Extract the (X, Y) coordinate from the center of the cell holding the provided text.  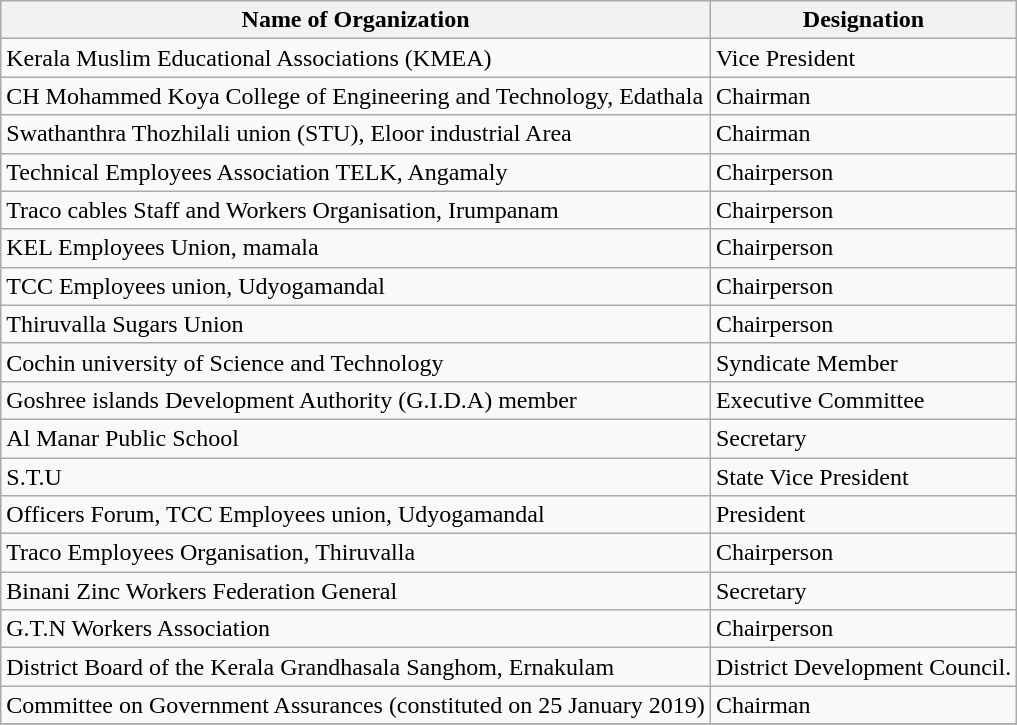
Vice President (863, 58)
Goshree islands Development Authority (G.I.D.A) member (356, 400)
Committee on Government Assurances (constituted on 25 January 2019) (356, 705)
Executive Committee (863, 400)
Al Manar Public School (356, 438)
Kerala Muslim Educational Associations (KMEA) (356, 58)
State Vice President (863, 477)
Thiruvalla Sugars Union (356, 324)
Cochin university of Science and Technology (356, 362)
Name of Organization (356, 20)
CH Mohammed Koya College of Engineering and Technology, Edathala (356, 96)
S.T.U (356, 477)
Technical Employees Association TELK, Angamaly (356, 172)
District Board of the Kerala Grandhasala Sanghom, Ernakulam (356, 667)
District Development Council. (863, 667)
President (863, 515)
Traco Employees Organisation, Thiruvalla (356, 553)
Traco cables Staff and Workers Organisation, Irumpanam (356, 210)
Designation (863, 20)
Officers Forum, TCC Employees union, Udyogamandal (356, 515)
Swathanthra Thozhilali union (STU), Eloor industrial Area (356, 134)
TCC Employees union, Udyogamandal (356, 286)
G.T.N Workers Association (356, 629)
KEL Employees Union, mamala (356, 248)
Binani Zinc Workers Federation General (356, 591)
Syndicate Member (863, 362)
